Provide the (x, y) coordinate of the cell's center where the given text is located.  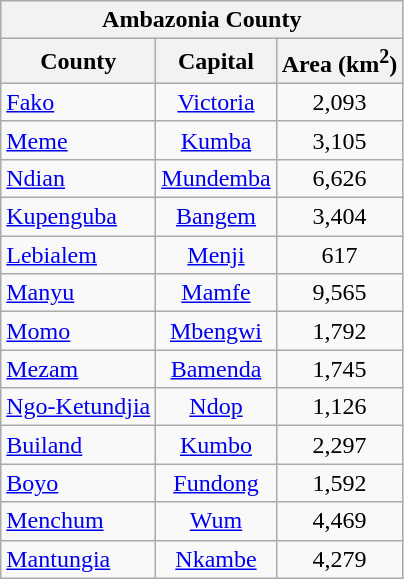
Menchum (78, 521)
Ndop (216, 407)
6,626 (340, 178)
Mezam (78, 369)
Capital (216, 62)
Builand (78, 445)
1,745 (340, 369)
Menji (216, 255)
Ambazonia County (202, 20)
Victoria (216, 102)
Lebialem (78, 255)
1,792 (340, 331)
Bangem (216, 217)
Mamfe (216, 293)
Fako (78, 102)
Kupenguba (78, 217)
Ngo-Ketundjia (78, 407)
Area (km2) (340, 62)
County (78, 62)
3,105 (340, 140)
3,404 (340, 217)
Mundemba (216, 178)
Kumbo (216, 445)
2,093 (340, 102)
Ndian (78, 178)
Nkambe (216, 559)
Wum (216, 521)
617 (340, 255)
Boyo (78, 483)
Meme (78, 140)
9,565 (340, 293)
Mbengwi (216, 331)
2,297 (340, 445)
Manyu (78, 293)
1,592 (340, 483)
1,126 (340, 407)
Kumba (216, 140)
Momo (78, 331)
Fundong (216, 483)
Mantungia (78, 559)
Bamenda (216, 369)
4,279 (340, 559)
4,469 (340, 521)
